Detect which cell encompasses the target text, then output its [X, Y] center coordinate. 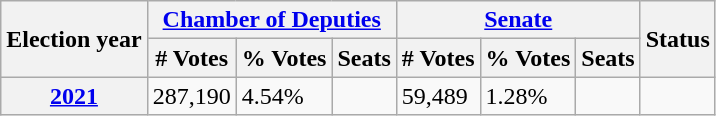
Status [678, 39]
287,190 [192, 96]
1.28% [528, 96]
2021 [74, 96]
59,489 [438, 96]
Senate [518, 20]
4.54% [284, 96]
Chamber of Deputies [272, 20]
Election year [74, 39]
